Return [X, Y] of the center of cell containing provided text 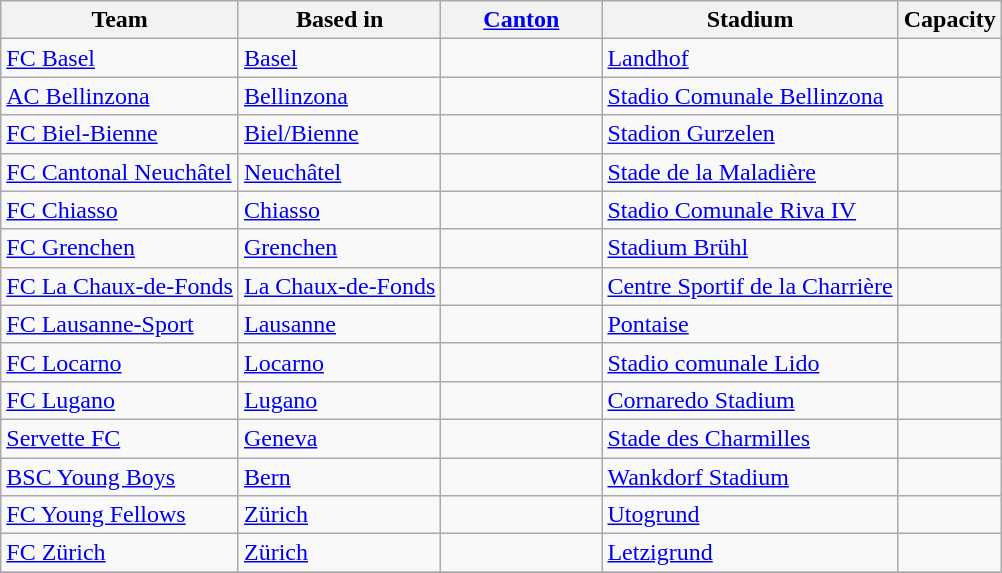
Based in [339, 20]
Centre Sportif de la Charrière [750, 286]
La Chaux-de-Fonds [339, 286]
Neuchâtel [339, 172]
Canton [522, 20]
Stadio Comunale Bellinzona [750, 96]
Pontaise [750, 324]
Basel [339, 58]
Locarno [339, 362]
Geneva [339, 438]
Lugano [339, 400]
Stadium [750, 20]
FC Cantonal Neuchâtel [120, 172]
Utogrund [750, 515]
FC Basel [120, 58]
Cornaredo Stadium [750, 400]
FC Grenchen [120, 248]
Landhof [750, 58]
Stade de la Maladière [750, 172]
FC Zürich [120, 553]
Chiasso [339, 210]
Biel/Bienne [339, 134]
Team [120, 20]
FC Young Fellows [120, 515]
FC Locarno [120, 362]
Lausanne [339, 324]
Wankdorf Stadium [750, 477]
Stadio Comunale Riva IV [750, 210]
Stade des Charmilles [750, 438]
Capacity [950, 20]
Servette FC [120, 438]
FC Biel-Bienne [120, 134]
FC Chiasso [120, 210]
FC Lausanne-Sport [120, 324]
Stadion Gurzelen [750, 134]
Grenchen [339, 248]
FC La Chaux-de-Fonds [120, 286]
FC Lugano [120, 400]
Letzigrund [750, 553]
Bellinzona [339, 96]
AC Bellinzona [120, 96]
Bern [339, 477]
Stadio comunale Lido [750, 362]
BSC Young Boys [120, 477]
Stadium Brühl [750, 248]
